Provide the (X, Y) coordinate of the cell's center where the given text is located.  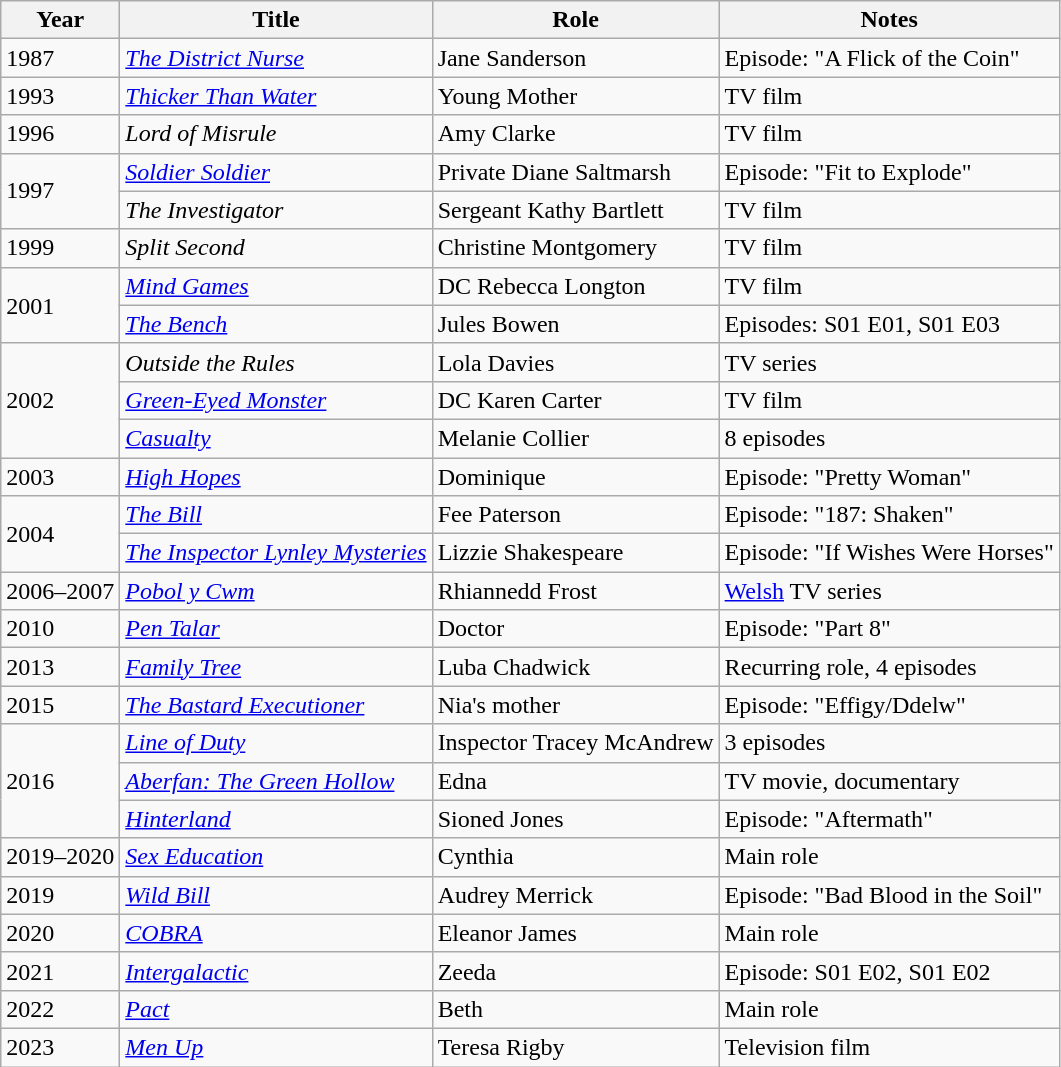
2006–2007 (60, 591)
Family Tree (276, 667)
2001 (60, 305)
Nia's mother (576, 705)
Episode: "Fit to Explode" (889, 172)
3 episodes (889, 743)
Title (276, 20)
2019–2020 (60, 857)
TV series (889, 362)
8 episodes (889, 438)
Beth (576, 1009)
Hinterland (276, 819)
Line of Duty (276, 743)
Notes (889, 20)
2020 (60, 933)
Sergeant Kathy Bartlett (576, 210)
Dominique (576, 477)
1987 (60, 58)
DC Rebecca Longton (576, 286)
1996 (60, 134)
2021 (60, 971)
Audrey Merrick (576, 895)
Intergalactic (276, 971)
2003 (60, 477)
2010 (60, 629)
Christine Montgomery (576, 248)
Mind Games (276, 286)
Men Up (276, 1047)
Jules Bowen (576, 324)
1997 (60, 191)
Casualty (276, 438)
The Inspector Lynley Mysteries (276, 553)
2022 (60, 1009)
Soldier Soldier (276, 172)
Episode: "Part 8" (889, 629)
1999 (60, 248)
Lizzie Shakespeare (576, 553)
Role (576, 20)
DC Karen Carter (576, 400)
Episodes: S01 E01, S01 E03 (889, 324)
Sex Education (276, 857)
Private Diane Saltmarsh (576, 172)
2016 (60, 781)
Sioned Jones (576, 819)
Melanie Collier (576, 438)
The Bill (276, 515)
Outside the Rules (276, 362)
Pobol y Cwm (276, 591)
2023 (60, 1047)
Young Mother (576, 96)
1993 (60, 96)
Episode: "Bad Blood in the Soil" (889, 895)
2002 (60, 400)
Aberfan: The Green Hollow (276, 781)
The Bastard Executioner (276, 705)
Teresa Rigby (576, 1047)
2015 (60, 705)
Wild Bill (276, 895)
Zeeda (576, 971)
Fee Paterson (576, 515)
Television film (889, 1047)
Split Second (276, 248)
2004 (60, 534)
Eleanor James (576, 933)
Episode: "If Wishes Were Horses" (889, 553)
Recurring role, 4 episodes (889, 667)
Episode: S01 E02, S01 E02 (889, 971)
The Bench (276, 324)
2019 (60, 895)
Doctor (576, 629)
Edna (576, 781)
Cynthia (576, 857)
Episode: "Pretty Woman" (889, 477)
The Investigator (276, 210)
Jane Sanderson (576, 58)
The District Nurse (276, 58)
Pen Talar (276, 629)
Lord of Misrule (276, 134)
Amy Clarke (576, 134)
COBRA (276, 933)
Episode: "Effigy/Ddelw" (889, 705)
Green-Eyed Monster (276, 400)
Year (60, 20)
Rhiannedd Frost (576, 591)
Episode: "Aftermath" (889, 819)
TV movie, documentary (889, 781)
Luba Chadwick (576, 667)
2013 (60, 667)
Inspector Tracey McAndrew (576, 743)
Welsh TV series (889, 591)
Episode: "A Flick of the Coin" (889, 58)
Thicker Than Water (276, 96)
Lola Davies (576, 362)
Pact (276, 1009)
Episode: "187: Shaken" (889, 515)
High Hopes (276, 477)
